Search for the cell housing the specified text and yield its (x, y) center coordinate. 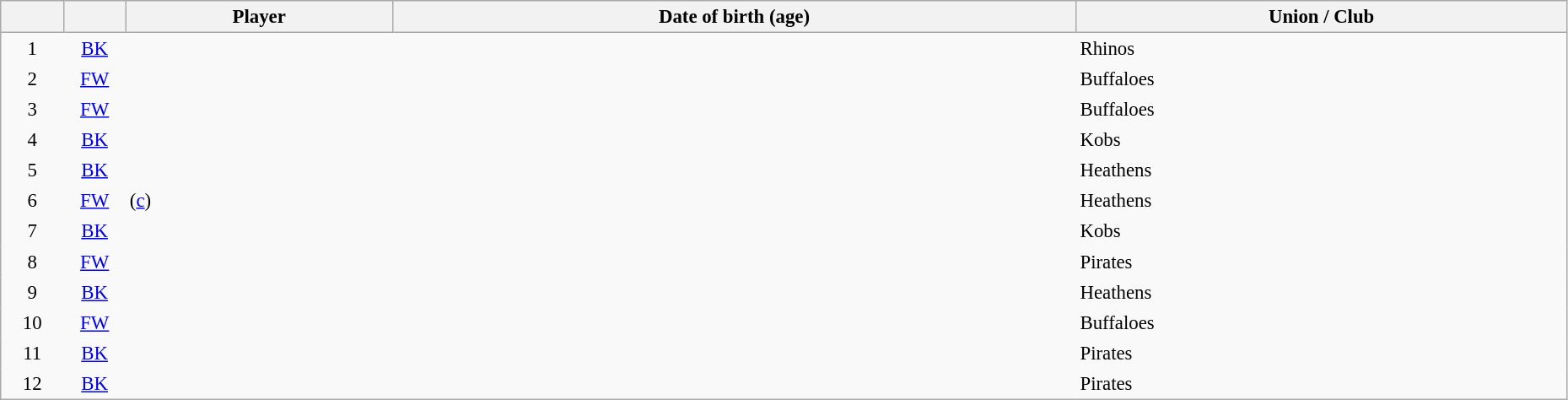
11 (32, 353)
2 (32, 78)
3 (32, 109)
6 (32, 201)
10 (32, 322)
12 (32, 383)
Rhinos (1321, 49)
1 (32, 49)
Union / Club (1321, 17)
9 (32, 292)
8 (32, 262)
7 (32, 231)
(c) (259, 201)
4 (32, 140)
5 (32, 170)
Date of birth (age) (734, 17)
Player (259, 17)
